Find where the given text appears and provide that cell's center as (X, Y) coordinate. 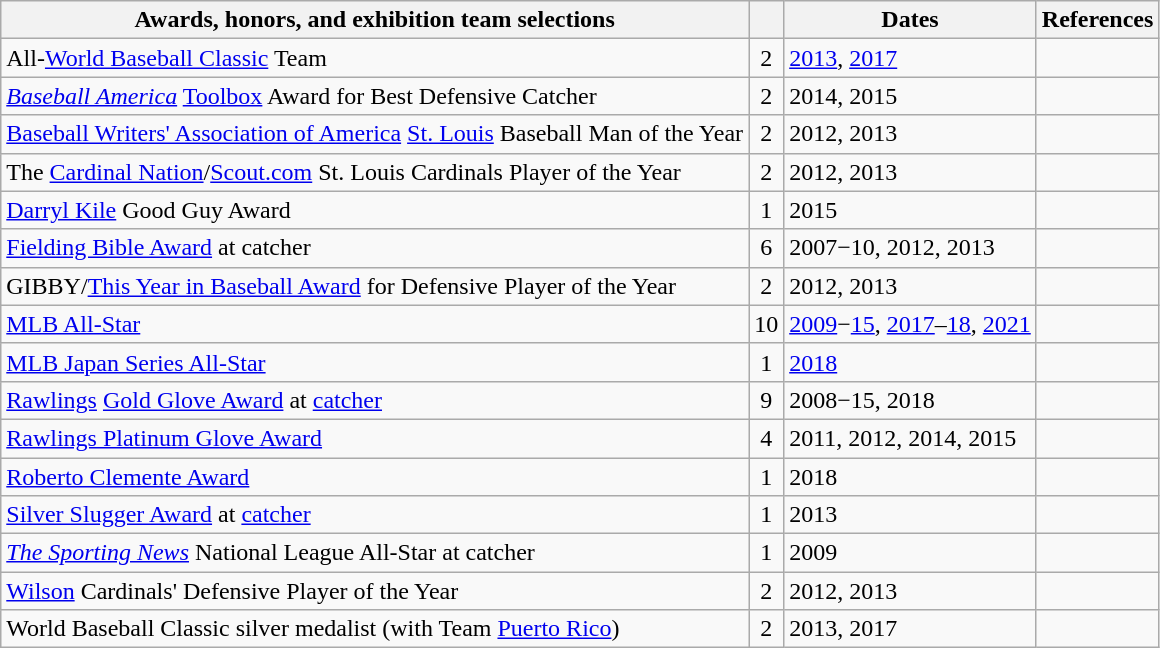
2007−10, 2012, 2013 (910, 248)
Awards, honors, and exhibition team selections (375, 20)
Silver Slugger Award at catcher (375, 515)
2009 (910, 553)
Baseball America Toolbox Award for Best Defensive Catcher (375, 96)
6 (766, 248)
10 (766, 324)
2008−15, 2018 (910, 400)
The Sporting News National League All-Star at catcher (375, 553)
2014, 2015 (910, 96)
Rawlings Platinum Glove Award (375, 438)
All-World Baseball Classic Team (375, 58)
GIBBY/This Year in Baseball Award for Defensive Player of the Year (375, 286)
2015 (910, 210)
Rawlings Gold Glove Award at catcher (375, 400)
The Cardinal Nation/Scout.com St. Louis Cardinals Player of the Year (375, 172)
4 (766, 438)
Dates (910, 20)
2009−15, 2017–18, 2021 (910, 324)
MLB All-Star (375, 324)
Wilson Cardinals' Defensive Player of the Year (375, 591)
References (1098, 20)
9 (766, 400)
MLB Japan Series All-Star (375, 362)
Fielding Bible Award at catcher (375, 248)
2013 (910, 515)
World Baseball Classic silver medalist (with Team Puerto Rico) (375, 629)
Darryl Kile Good Guy Award (375, 210)
2011, 2012, 2014, 2015 (910, 438)
Roberto Clemente Award (375, 477)
Baseball Writers' Association of America St. Louis Baseball Man of the Year (375, 134)
